Return the (x, y) coordinate for the center point of the cell that contains the specified text.  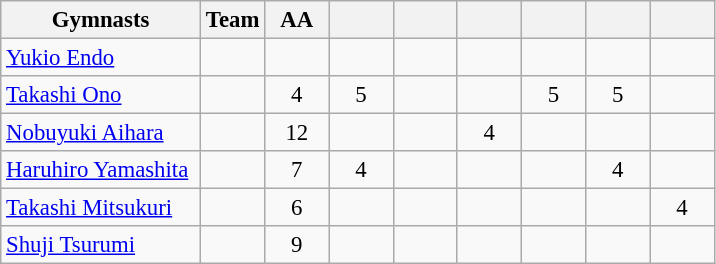
Shuji Tsurumi (101, 245)
AA (297, 20)
Yukio Endo (101, 58)
6 (297, 208)
Nobuyuki Aihara (101, 133)
Takashi Mitsukuri (101, 208)
Takashi Ono (101, 95)
Team (232, 20)
Gymnasts (101, 20)
9 (297, 245)
12 (297, 133)
Haruhiro Yamashita (101, 170)
7 (297, 170)
